Provide the [X, Y] coordinate of the cell's center where the given text is located.  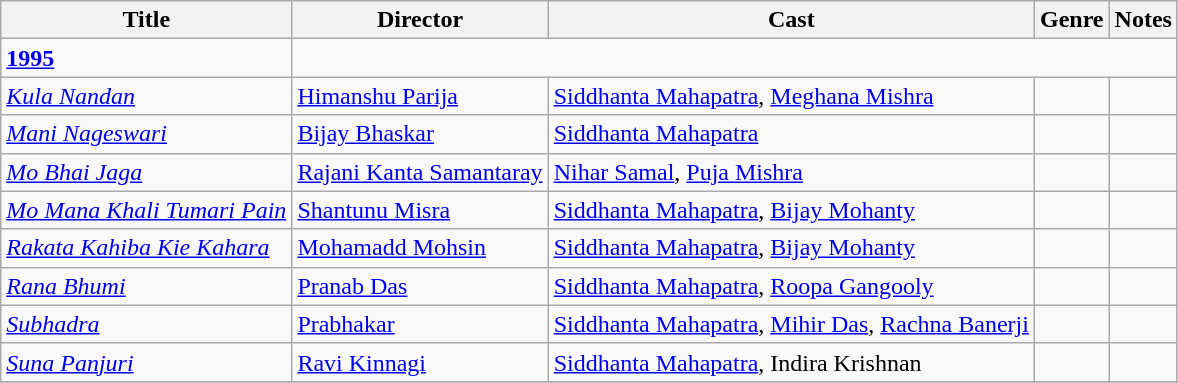
Siddhanta Mahapatra, Mihir Das, Rachna Banerji [791, 324]
Mani Nageswari [146, 134]
Siddhanta Mahapatra, Meghana Mishra [791, 96]
Prabhakar [420, 324]
Notes [1143, 20]
Director [420, 20]
Bijay Bhaskar [420, 134]
Kula Nandan [146, 96]
Nihar Samal, Puja Mishra [791, 172]
Title [146, 20]
1995 [146, 58]
Pranab Das [420, 286]
Mohamadd Mohsin [420, 248]
Siddhanta Mahapatra [791, 134]
Shantunu Misra [420, 210]
Rana Bhumi [146, 286]
Cast [791, 20]
Mo Bhai Jaga [146, 172]
Siddhanta Mahapatra, Indira Krishnan [791, 362]
Suna Panjuri [146, 362]
Rakata Kahiba Kie Kahara [146, 248]
Siddhanta Mahapatra, Roopa Gangooly [791, 286]
Mo Mana Khali Tumari Pain [146, 210]
Himanshu Parija [420, 96]
Rajani Kanta Samantaray [420, 172]
Ravi Kinnagi [420, 362]
Subhadra [146, 324]
Genre [1072, 20]
